Pinpoint the cell where the given text exists, returning its (X, Y) midpoint coordinate. 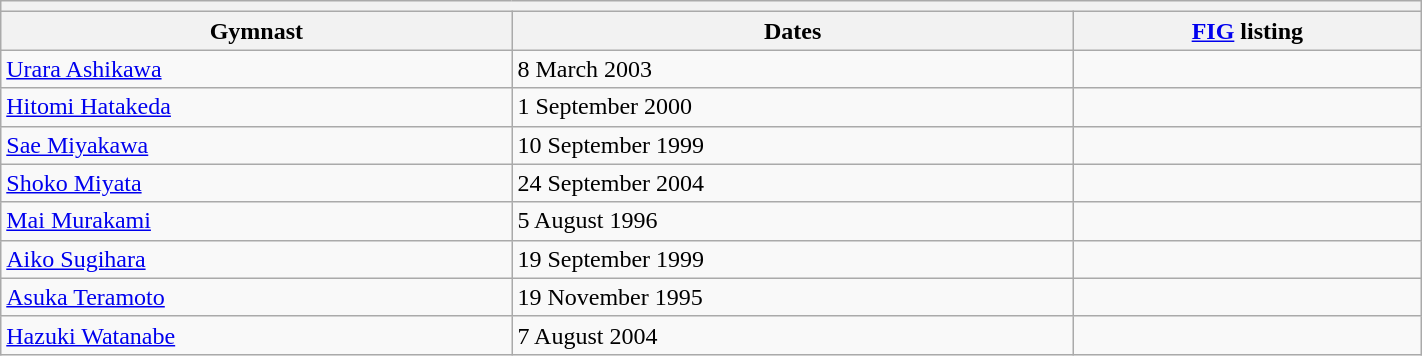
FIG listing (1247, 31)
Sae Miyakawa (256, 145)
7 August 2004 (793, 335)
5 August 1996 (793, 221)
Mai Murakami (256, 221)
19 September 1999 (793, 259)
Urara Ashikawa (256, 69)
Hitomi Hatakeda (256, 107)
8 March 2003 (793, 69)
Asuka Teramoto (256, 297)
Dates (793, 31)
Shoko Miyata (256, 183)
1 September 2000 (793, 107)
Aiko Sugihara (256, 259)
Gymnast (256, 31)
19 November 1995 (793, 297)
24 September 2004 (793, 183)
10 September 1999 (793, 145)
Hazuki Watanabe (256, 335)
